Scan for the cell matching the given text and deliver its (x, y) coordinate at center. 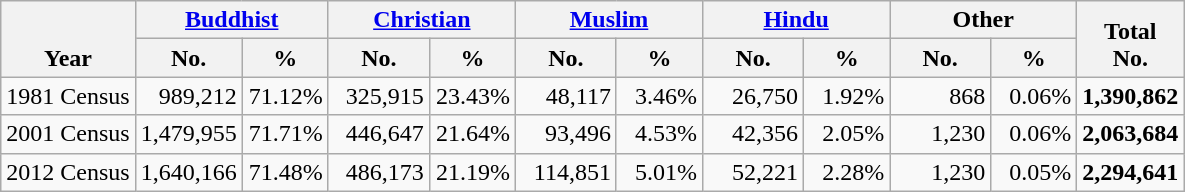
0.05% (1034, 172)
2001 Census (68, 134)
1,640,166 (188, 172)
26,750 (754, 96)
71.12% (285, 96)
Christian (422, 20)
52,221 (754, 172)
21.64% (472, 134)
3.46% (659, 96)
446,647 (378, 134)
TotalNo. (1130, 39)
868 (940, 96)
71.48% (285, 172)
2.05% (847, 134)
1981 Census (68, 96)
989,212 (188, 96)
325,915 (378, 96)
2.28% (847, 172)
2012 Census (68, 172)
21.19% (472, 172)
Muslim (608, 20)
Year (68, 39)
48,117 (566, 96)
2,294,641 (1130, 172)
Hindu (796, 20)
1,390,862 (1130, 96)
4.53% (659, 134)
486,173 (378, 172)
5.01% (659, 172)
23.43% (472, 96)
93,496 (566, 134)
114,851 (566, 172)
2,063,684 (1130, 134)
Other (984, 20)
Buddhist (232, 20)
71.71% (285, 134)
42,356 (754, 134)
1.92% (847, 96)
1,479,955 (188, 134)
